Output the (X, Y) coordinate of the center of the cell containing the given text.  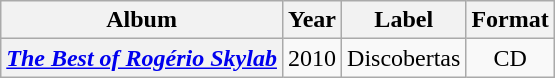
CD (510, 58)
Format (510, 20)
2010 (312, 58)
Year (312, 20)
Album (142, 20)
The Best of Rogério Skylab (142, 58)
Label (404, 20)
Discobertas (404, 58)
